Provide the (x, y) coordinate of the cell's center where the given text is located.  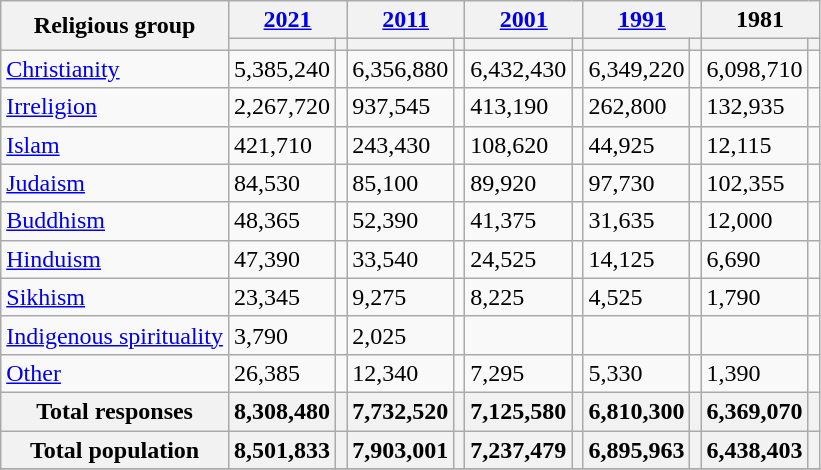
84,530 (282, 183)
132,935 (754, 107)
48,365 (282, 221)
6,810,300 (636, 411)
2001 (524, 20)
Religious group (115, 26)
6,098,710 (754, 69)
6,349,220 (636, 69)
Total responses (115, 411)
8,501,833 (282, 449)
97,730 (636, 183)
3,790 (282, 335)
7,125,580 (518, 411)
421,710 (282, 145)
1981 (760, 20)
12,340 (400, 373)
6,690 (754, 259)
24,525 (518, 259)
Indigenous spirituality (115, 335)
52,390 (400, 221)
Hinduism (115, 259)
8,308,480 (282, 411)
6,369,070 (754, 411)
Sikhism (115, 297)
5,385,240 (282, 69)
2021 (287, 20)
2,267,720 (282, 107)
9,275 (400, 297)
Other (115, 373)
12,000 (754, 221)
Islam (115, 145)
7,295 (518, 373)
6,438,403 (754, 449)
6,432,430 (518, 69)
14,125 (636, 259)
Total population (115, 449)
1,390 (754, 373)
85,100 (400, 183)
2011 (406, 20)
6,356,880 (400, 69)
102,355 (754, 183)
33,540 (400, 259)
108,620 (518, 145)
23,345 (282, 297)
4,525 (636, 297)
47,390 (282, 259)
41,375 (518, 221)
1991 (642, 20)
6,895,963 (636, 449)
12,115 (754, 145)
7,732,520 (400, 411)
31,635 (636, 221)
8,225 (518, 297)
413,190 (518, 107)
89,920 (518, 183)
Christianity (115, 69)
2,025 (400, 335)
Irreligion (115, 107)
7,903,001 (400, 449)
5,330 (636, 373)
Buddhism (115, 221)
Judaism (115, 183)
1,790 (754, 297)
7,237,479 (518, 449)
243,430 (400, 145)
44,925 (636, 145)
26,385 (282, 373)
262,800 (636, 107)
937,545 (400, 107)
